From the cell containing the given text, extract its center point as [x, y] coordinate. 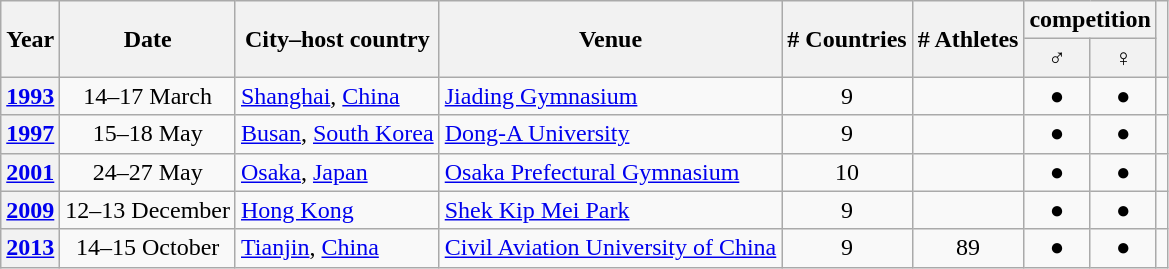
Shanghai, China [337, 96]
Dong-A University [610, 134]
♂ [1057, 58]
1993 [30, 96]
Shek Kip Mei Park [610, 210]
Venue [610, 39]
Tianjin, China [337, 248]
# Countries [847, 39]
14–15 October [148, 248]
City–host country [337, 39]
Date [148, 39]
♀ [1123, 58]
89 [968, 248]
12–13 December [148, 210]
competition [1090, 20]
2009 [30, 210]
# Athletes [968, 39]
Jiading Gymnasium [610, 96]
15–18 May [148, 134]
Civil Aviation University of China [610, 248]
10 [847, 172]
Busan, South Korea [337, 134]
1997 [30, 134]
Hong Kong [337, 210]
2013 [30, 248]
Osaka, Japan [337, 172]
14–17 March [148, 96]
2001 [30, 172]
Osaka Prefectural Gymnasium [610, 172]
Year [30, 39]
24–27 May [148, 172]
